Return the (x, y) coordinate for the center point of the cell that contains the specified text.  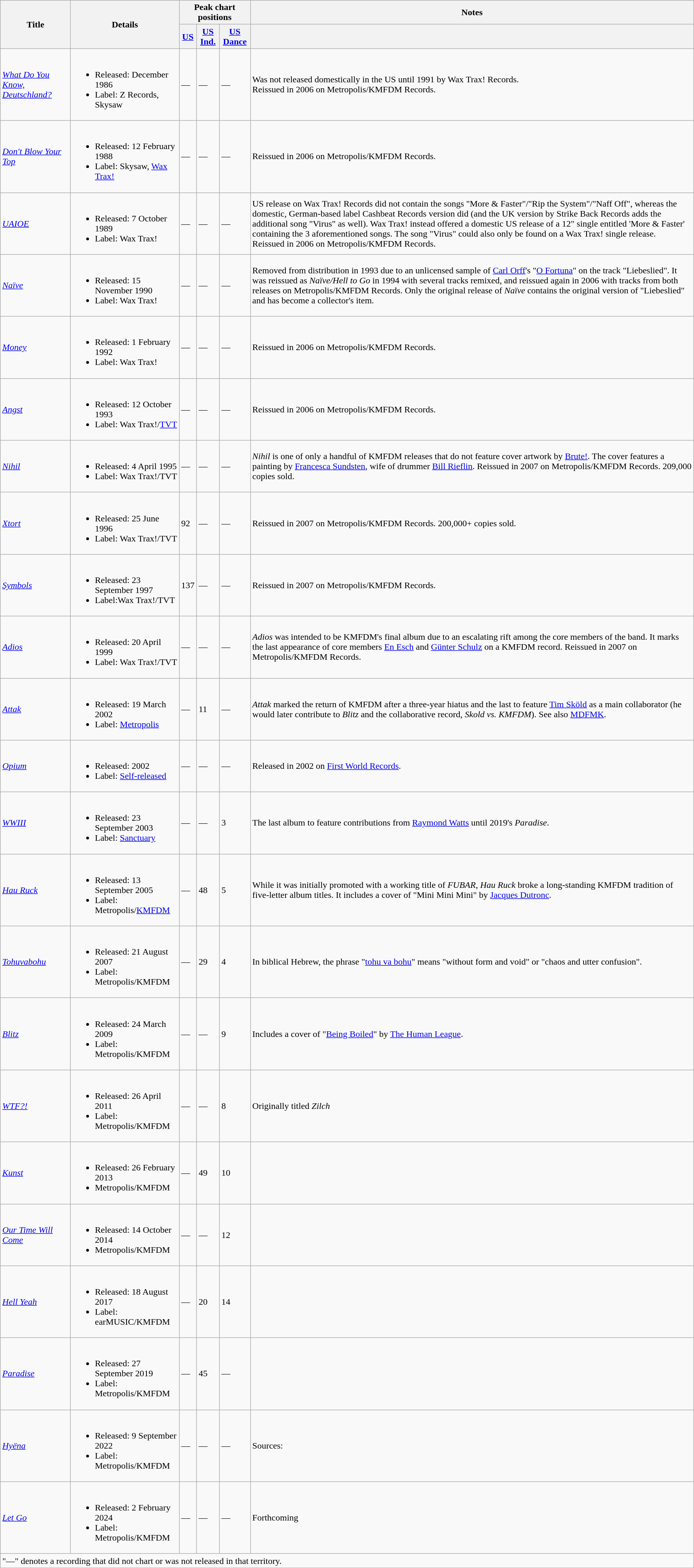
Released: 27 September 2019Label: Metropolis/KMFDM (125, 1374)
Kunst (36, 1173)
Forthcoming (472, 1518)
Don't Blow Your Top (36, 157)
10 (235, 1173)
Released: 2 February 2024Label: Metropolis/KMFDM (125, 1518)
Paradise (36, 1374)
Includes a cover of "Being Boiled" by The Human League. (472, 1034)
Tohuvabohu (36, 962)
14 (235, 1302)
Hau Ruck (36, 890)
US (188, 36)
48 (208, 890)
Released: 26 April 2011Label: Metropolis/KMFDM (125, 1106)
45 (208, 1374)
Reissued in 2007 on Metropolis/KMFDM Records. 200,000+ copies sold. (472, 523)
In biblical Hebrew, the phrase "tohu va bohu" means "without form and void" or "chaos and utter confusion". (472, 962)
Nihil (36, 466)
Released: 2002Label: Self-released (125, 766)
Released: December 1986Label: Z Records, Skysaw (125, 85)
Released: 1 February 1992Label: Wax Trax! (125, 347)
Money (36, 347)
Released: 18 August 2017Label: earMUSIC/KMFDM (125, 1302)
Released: 19 March 2002Label: Metropolis (125, 709)
137 (188, 585)
Released: 9 September 2022Label: Metropolis/KMFDM (125, 1446)
Blitz (36, 1034)
Was not released domestically in the US until 1991 by Wax Trax! Records.Reissued in 2006 on Metropolis/KMFDM Records. (472, 85)
WWIII (36, 823)
Released: 21 August 2007Label: Metropolis/KMFDM (125, 962)
Title (36, 24)
Released: 4 April 1995Label: Wax Trax!/TVT (125, 466)
29 (208, 962)
UAIOE (36, 223)
Released: 23 September 2003Label: Sanctuary (125, 823)
US Ind. (208, 36)
Details (125, 24)
Released in 2002 on First World Records. (472, 766)
5 (235, 890)
Originally titled Zilch (472, 1106)
Attak (36, 709)
9 (235, 1034)
Hell Yeah (36, 1302)
Naïve (36, 286)
Released: 25 June 1996Label: Wax Trax!/TVT (125, 523)
Released: 20 April 1999Label: Wax Trax!/TVT (125, 647)
Let Go (36, 1518)
Released: 24 March 2009Label: Metropolis/KMFDM (125, 1034)
Released: 13 September 2005Label: Metropolis/KMFDM (125, 890)
Symbols (36, 585)
US Dance (235, 36)
Hyëna (36, 1446)
Xtort (36, 523)
Notes (472, 13)
Peak chart positions (215, 13)
Released: 15 November 1990Label: Wax Trax! (125, 286)
Released: 23 September 1997Label:Wax Trax!/TVT (125, 585)
Angst (36, 409)
Released: 26 February 2013Metropolis/KMFDM (125, 1173)
Reissued in 2007 on Metropolis/KMFDM Records. (472, 585)
Released: 12 February 1988Label: Skysaw, Wax Trax! (125, 157)
12 (235, 1235)
49 (208, 1173)
Released: 7 October 1989Label: Wax Trax! (125, 223)
8 (235, 1106)
11 (208, 709)
Released: 12 October 1993Label: Wax Trax!/TVT (125, 409)
92 (188, 523)
Adios (36, 647)
The last album to feature contributions from Raymond Watts until 2019's Paradise. (472, 823)
20 (208, 1302)
WTF?! (36, 1106)
Our Time Will Come (36, 1235)
Sources: (472, 1446)
What Do You Know, Deutschland? (36, 85)
"—" denotes a recording that did not chart or was not released in that territory. (347, 1561)
3 (235, 823)
4 (235, 962)
Released: 14 October 2014Metropolis/KMFDM (125, 1235)
Opium (36, 766)
